Provide the [X, Y] coordinate of the cell's center where the given text is located.  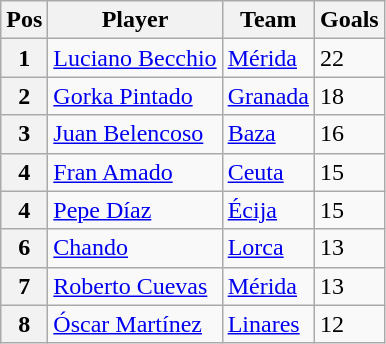
22 [349, 58]
7 [24, 286]
Pepe Díaz [135, 210]
Chando [135, 248]
Pos [24, 20]
Roberto Cuevas [135, 286]
Linares [268, 324]
16 [349, 134]
Team [268, 20]
18 [349, 96]
Baza [268, 134]
Luciano Becchio [135, 58]
Lorca [268, 248]
Player [135, 20]
Granada [268, 96]
12 [349, 324]
Fran Amado [135, 172]
3 [24, 134]
Écija [268, 210]
6 [24, 248]
Goals [349, 20]
Ceuta [268, 172]
8 [24, 324]
2 [24, 96]
Juan Belencoso [135, 134]
Óscar Martínez [135, 324]
Gorka Pintado [135, 96]
1 [24, 58]
